Identify which cell holds the provided text, then report its (x, y) central coordinate. 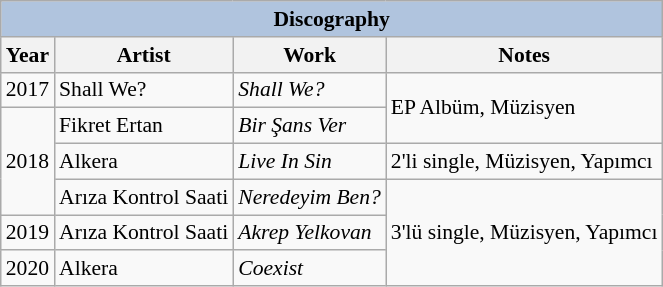
2018 (28, 162)
3'lü single, Müzisyen, Yapımcı (524, 232)
Notes (524, 55)
2019 (28, 233)
Neredeyim Ben? (310, 197)
Bir Şans Ver (310, 126)
EP Albüm, Müzisyen (524, 108)
Fikret Ertan (144, 126)
2020 (28, 269)
Live In Sin (310, 162)
Year (28, 55)
Work (310, 55)
2'li single, Müzisyen, Yapımcı (524, 162)
Coexist (310, 269)
Akrep Yelkovan (310, 233)
2017 (28, 90)
Artist (144, 55)
Discography (332, 19)
